Search for the cell housing the specified text and yield its (X, Y) center coordinate. 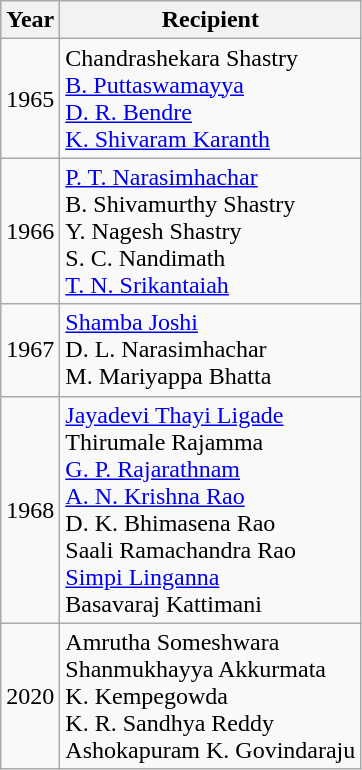
Chandrashekara ShastryB. PuttaswamayyaD. R. BendreK. Shivaram Karanth (210, 98)
P. T. NarasimhacharB. Shivamurthy ShastryY. Nagesh ShastryS. C. NandimathT. N. Srikantaiah (210, 231)
Amrutha SomeshwaraShanmukhayya AkkurmataK. KempegowdaK. R. Sandhya ReddyAshokapuram K. Govindaraju (210, 696)
Recipient (210, 20)
1967 (30, 350)
Shamba JoshiD. L. NarasimhacharM. Mariyappa Bhatta (210, 350)
Jayadevi Thayi LigadeThirumale RajammaG. P. RajarathnamA. N. Krishna RaoD. K. Bhimasena RaoSaali Ramachandra RaoSimpi LingannaBasavaraj Kattimani (210, 510)
Year (30, 20)
2020 (30, 696)
1966 (30, 231)
1965 (30, 98)
1968 (30, 510)
